For the text-containing cell, return its midpoint in (x, y) coordinate format. 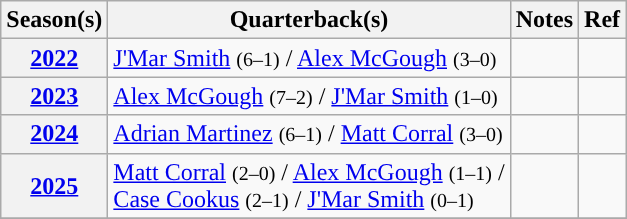
Quarterback(s) (309, 20)
2023 (54, 96)
Notes (544, 20)
Adrian Martinez (6–1) / Matt Corral (3–0) (309, 134)
2024 (54, 134)
Season(s) (54, 20)
Alex McGough (7–2) / J'Mar Smith (1–0) (309, 96)
Matt Corral (2–0) / Alex McGough (1–1) / Case Cookus (2–1) / J'Mar Smith (0–1) (309, 186)
Ref (602, 20)
J'Mar Smith (6–1) / Alex McGough (3–0) (309, 58)
2022 (54, 58)
2025 (54, 186)
